Capture the cell that displays the provided text and extract its (x, y) central coordinate. 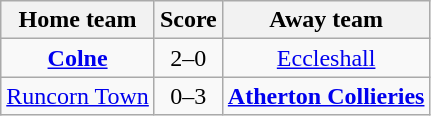
Runcorn Town (78, 96)
Atherton Collieries (326, 96)
Score (188, 20)
Home team (78, 20)
0–3 (188, 96)
Away team (326, 20)
Colne (78, 58)
2–0 (188, 58)
Eccleshall (326, 58)
